Determine the (X, Y) coordinate at the center of the cell enclosing the given text.  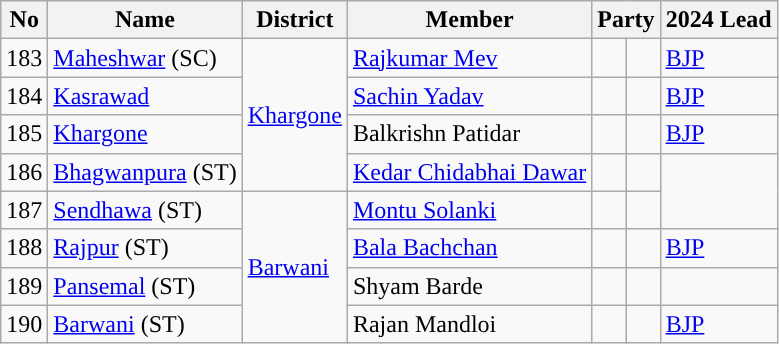
Rajpur (ST) (145, 248)
183 (24, 58)
186 (24, 172)
Shyam Barde (469, 286)
187 (24, 210)
Name (145, 20)
Sendhawa (ST) (145, 210)
184 (24, 96)
Balkrishn Patidar (469, 134)
Kasrawad (145, 96)
Rajkumar Mev (469, 58)
Pansemal (ST) (145, 286)
Party (626, 20)
188 (24, 248)
Montu Solanki (469, 210)
Bhagwanpura (ST) (145, 172)
Kedar Chidabhai Dawar (469, 172)
Barwani (294, 267)
189 (24, 286)
190 (24, 324)
No (24, 20)
185 (24, 134)
Maheshwar (SC) (145, 58)
2024 Lead (718, 20)
Barwani (ST) (145, 324)
Sachin Yadav (469, 96)
Member (469, 20)
District (294, 20)
Rajan Mandloi (469, 324)
Bala Bachchan (469, 248)
